Capture the cell that displays the provided text and extract its (X, Y) central coordinate. 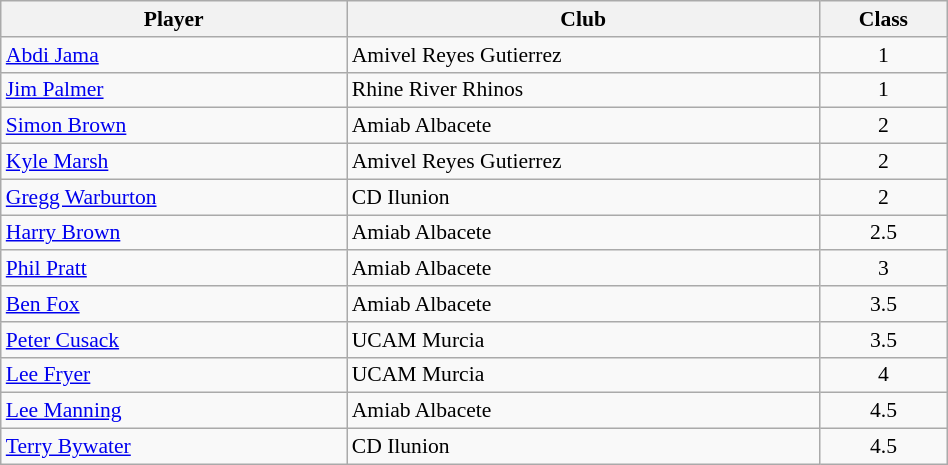
Lee Fryer (174, 375)
Peter Cusack (174, 340)
Terry Bywater (174, 447)
Club (584, 19)
Phil Pratt (174, 269)
Harry Brown (174, 233)
2.5 (884, 233)
Rhine River Rhinos (584, 90)
Simon Brown (174, 126)
Ben Fox (174, 304)
4 (884, 375)
Gregg Warburton (174, 197)
Abdi Jama (174, 55)
Kyle Marsh (174, 162)
Class (884, 19)
Player (174, 19)
3 (884, 269)
Jim Palmer (174, 90)
Lee Manning (174, 411)
